Output the (x, y) coordinate of the center of the cell containing the given text.  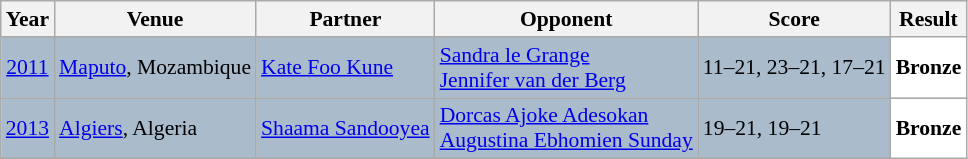
Score (794, 19)
Year (28, 19)
Sandra le Grange Jennifer van der Berg (566, 68)
Shaama Sandooyea (346, 128)
Result (929, 19)
11–21, 23–21, 17–21 (794, 68)
2011 (28, 68)
Algiers, Algeria (155, 128)
Maputo, Mozambique (155, 68)
Venue (155, 19)
Kate Foo Kune (346, 68)
Dorcas Ajoke Adesokan Augustina Ebhomien Sunday (566, 128)
Opponent (566, 19)
19–21, 19–21 (794, 128)
Partner (346, 19)
2013 (28, 128)
